Return [X, Y] of the center of cell containing provided text 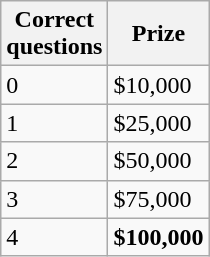
Prize [158, 34]
3 [54, 199]
Correct questions [54, 34]
1 [54, 123]
0 [54, 85]
$25,000 [158, 123]
$50,000 [158, 161]
2 [54, 161]
$100,000 [158, 237]
4 [54, 237]
$10,000 [158, 85]
$75,000 [158, 199]
